Find where the given text appears and provide that cell's center as [x, y] coordinate. 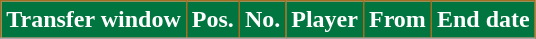
Pos. [212, 20]
Player [325, 20]
No. [262, 20]
Transfer window [94, 20]
End date [483, 20]
From [397, 20]
